Search for the cell housing the specified text and yield its (X, Y) center coordinate. 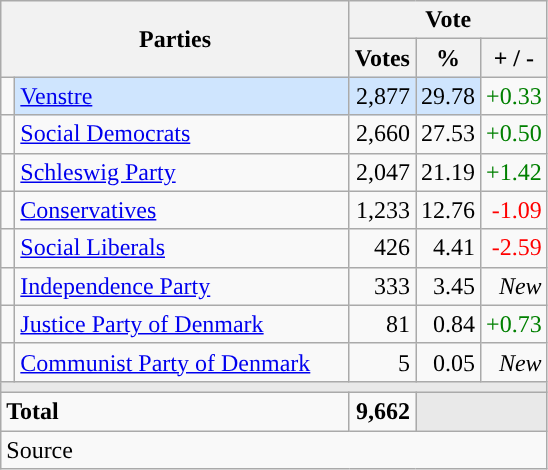
+0.73 (514, 324)
29.78 (448, 96)
4.41 (448, 248)
+0.50 (514, 134)
Vote (448, 20)
Justice Party of Denmark (182, 324)
1,233 (382, 210)
Independence Party (182, 286)
Schleswig Party (182, 172)
0.05 (448, 362)
81 (382, 324)
Source (274, 449)
2,047 (382, 172)
2,660 (382, 134)
Total (176, 411)
Social Democrats (182, 134)
Parties (176, 39)
27.53 (448, 134)
Votes (382, 58)
-2.59 (514, 248)
0.84 (448, 324)
Social Liberals (182, 248)
+0.33 (514, 96)
+ / - (514, 58)
-1.09 (514, 210)
Conservatives (182, 210)
9,662 (382, 411)
333 (382, 286)
2,877 (382, 96)
3.45 (448, 286)
Communist Party of Denmark (182, 362)
12.76 (448, 210)
% (448, 58)
Venstre (182, 96)
426 (382, 248)
+1.42 (514, 172)
21.19 (448, 172)
5 (382, 362)
